Locate the cell with the specified text and output its (x, y) center coordinate. 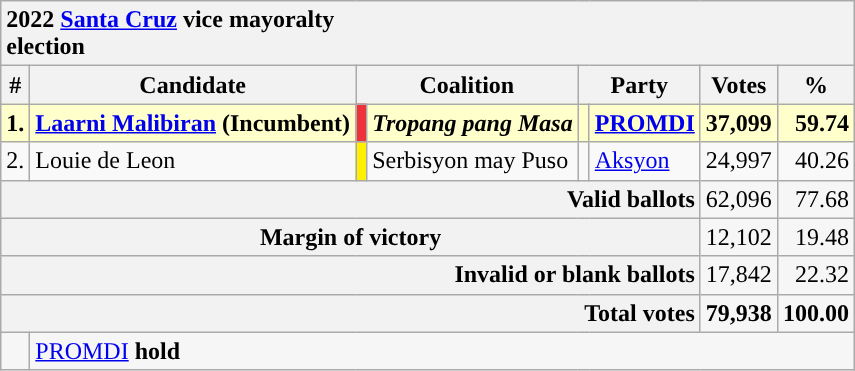
17,842 (738, 275)
PROMDI hold (442, 351)
2022 Santa Cruz vice mayoraltyelection (428, 34)
24,997 (738, 161)
Total votes (351, 313)
Louie de Leon (193, 161)
Coalition (468, 85)
2. (16, 161)
# (16, 85)
59.74 (816, 123)
% (816, 85)
PROMDI (644, 123)
77.68 (816, 199)
40.26 (816, 161)
37,099 (738, 123)
Party (639, 85)
Votes (738, 85)
Serbisyon may Puso (473, 161)
Valid ballots (351, 199)
Aksyon (644, 161)
1. (16, 123)
Tropang pang Masa (473, 123)
100.00 (816, 313)
Candidate (193, 85)
19.48 (816, 237)
62,096 (738, 199)
12,102 (738, 237)
Invalid or blank ballots (351, 275)
22.32 (816, 275)
Laarni Malibiran (Incumbent) (193, 123)
79,938 (738, 313)
Margin of victory (351, 237)
